Return the [X, Y] coordinate for the center point of the cell that contains the specified text.  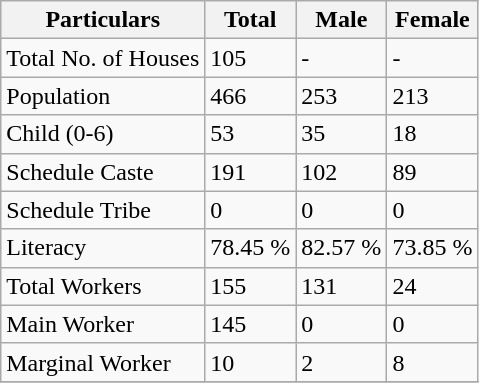
Male [342, 20]
145 [250, 324]
131 [342, 286]
Total No. of Houses [103, 58]
10 [250, 362]
Total [250, 20]
155 [250, 286]
Child (0-6) [103, 134]
Population [103, 96]
8 [432, 362]
78.45 % [250, 248]
Particulars [103, 20]
102 [342, 172]
466 [250, 96]
213 [432, 96]
105 [250, 58]
73.85 % [432, 248]
35 [342, 134]
253 [342, 96]
24 [432, 286]
89 [432, 172]
Marginal Worker [103, 362]
191 [250, 172]
53 [250, 134]
Schedule Caste [103, 172]
82.57 % [342, 248]
Female [432, 20]
2 [342, 362]
Schedule Tribe [103, 210]
Total Workers [103, 286]
Literacy [103, 248]
18 [432, 134]
Main Worker [103, 324]
